Extract the (x, y) coordinate from the center of the cell holding the provided text.  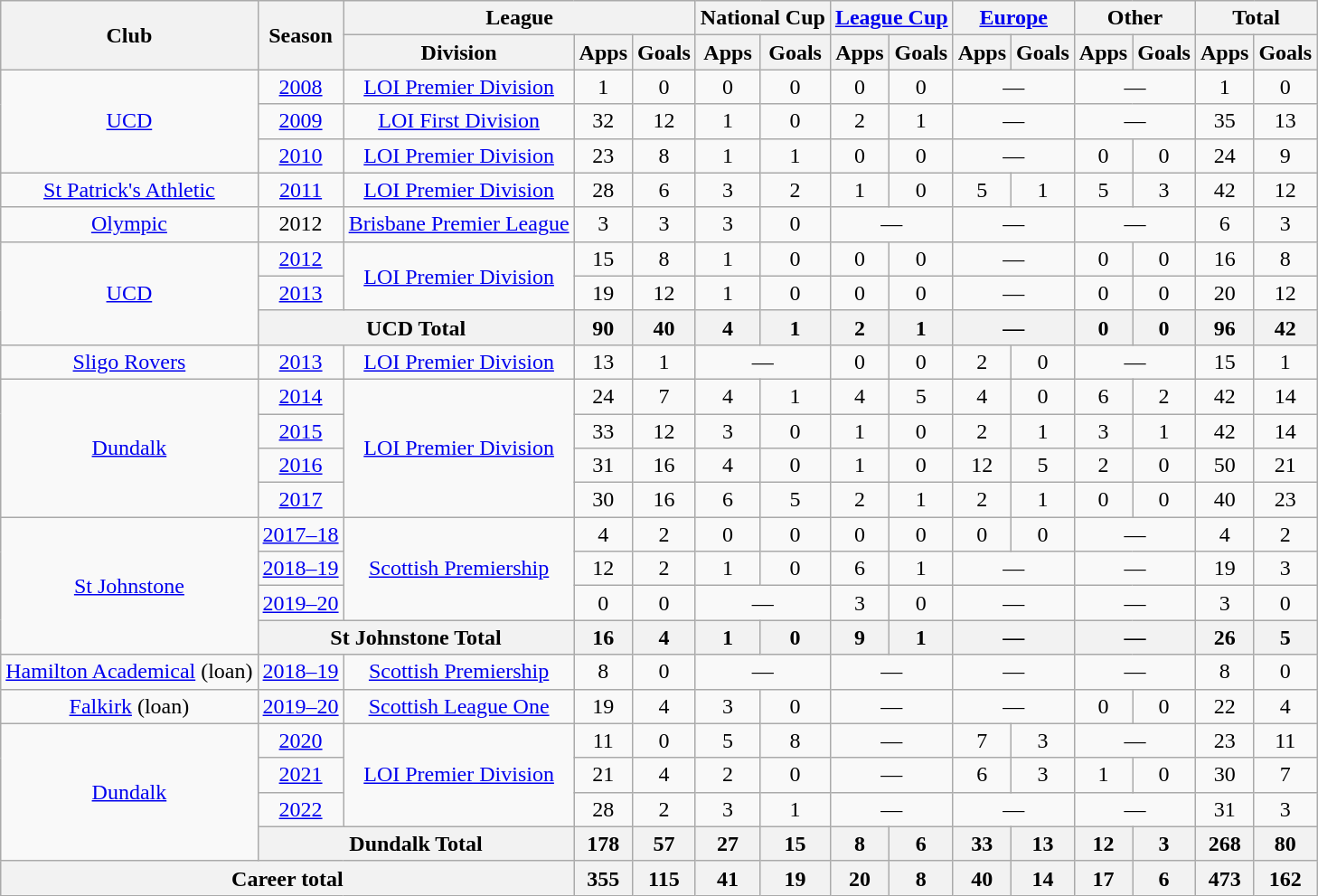
Europe (1013, 18)
Season (300, 35)
Scottish League One (459, 706)
St Patrick's Athletic (129, 190)
Total (1256, 18)
St Johnstone Total (416, 637)
2016 (300, 466)
2015 (300, 431)
League (519, 18)
50 (1224, 466)
268 (1224, 844)
90 (603, 327)
UCD Total (416, 327)
Sligo Rovers (129, 362)
2022 (300, 809)
2008 (300, 87)
Falkirk (loan) (129, 706)
2020 (300, 740)
LOI First Division (459, 121)
Hamilton Academical (loan) (129, 672)
Olympic (129, 224)
2009 (300, 121)
Brisbane Premier League (459, 224)
St Johnstone (129, 586)
178 (603, 844)
2014 (300, 396)
80 (1285, 844)
Career total (287, 878)
96 (1224, 327)
2011 (300, 190)
41 (728, 878)
35 (1224, 121)
32 (603, 121)
26 (1224, 637)
473 (1224, 878)
2021 (300, 775)
National Cup (763, 18)
2010 (300, 156)
League Cup (891, 18)
355 (603, 878)
Other (1134, 18)
2017 (300, 500)
22 (1224, 706)
17 (1103, 878)
Division (459, 52)
Club (129, 35)
2017–18 (300, 534)
162 (1285, 878)
Dundalk Total (416, 844)
57 (664, 844)
115 (664, 878)
27 (728, 844)
